Detect which cell encompasses the target text, then output its (X, Y) center coordinate. 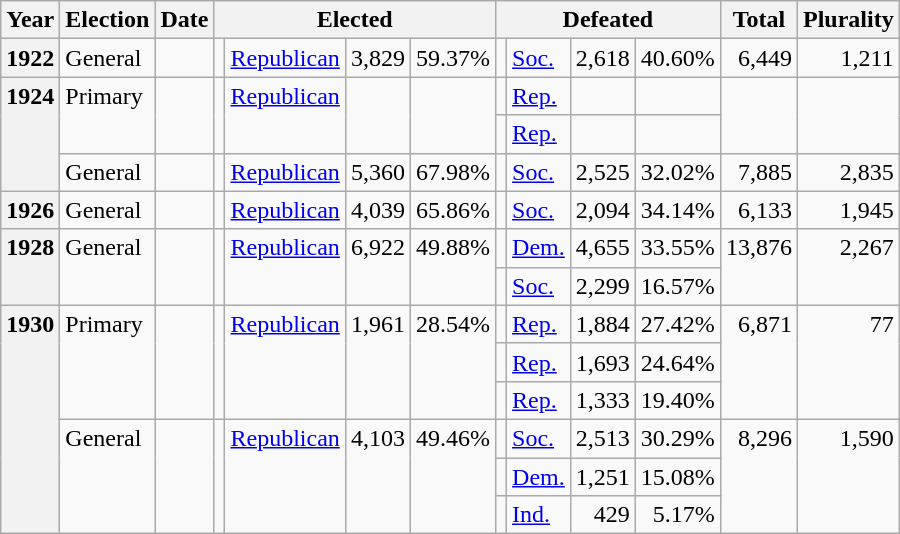
2,525 (602, 172)
13,876 (758, 267)
1,251 (602, 477)
40.60% (678, 58)
1928 (30, 267)
1,211 (848, 58)
65.86% (452, 210)
2,267 (848, 267)
30.29% (678, 438)
6,133 (758, 210)
429 (602, 515)
4,103 (378, 476)
3,829 (378, 58)
24.64% (678, 362)
1,333 (602, 400)
2,513 (602, 438)
Election (108, 20)
1,961 (378, 362)
1924 (30, 134)
1,884 (602, 324)
33.55% (678, 248)
2,094 (602, 210)
4,039 (378, 210)
1922 (30, 58)
6,922 (378, 267)
1,945 (848, 210)
Date (184, 20)
28.54% (452, 362)
2,618 (602, 58)
67.98% (452, 172)
4,655 (602, 248)
77 (848, 362)
2,299 (602, 286)
5,360 (378, 172)
32.02% (678, 172)
Year (30, 20)
34.14% (678, 210)
7,885 (758, 172)
2,835 (848, 172)
49.46% (452, 476)
15.08% (678, 477)
19.40% (678, 400)
Elected (355, 20)
Total (758, 20)
59.37% (452, 58)
8,296 (758, 476)
Ind. (539, 515)
1930 (30, 419)
49.88% (452, 267)
6,449 (758, 58)
16.57% (678, 286)
Defeated (608, 20)
1,693 (602, 362)
1,590 (848, 476)
1926 (30, 210)
6,871 (758, 362)
27.42% (678, 324)
Plurality (848, 20)
5.17% (678, 515)
